Scan for the cell matching the given text and deliver its (X, Y) coordinate at center. 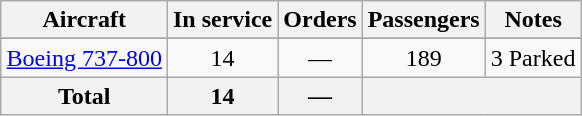
In service (222, 20)
189 (424, 58)
Total (84, 96)
Orders (320, 20)
Aircraft (84, 20)
3 Parked (533, 58)
Passengers (424, 20)
Notes (533, 20)
Boeing 737-800 (84, 58)
